For the text-containing cell, return its midpoint in (x, y) coordinate format. 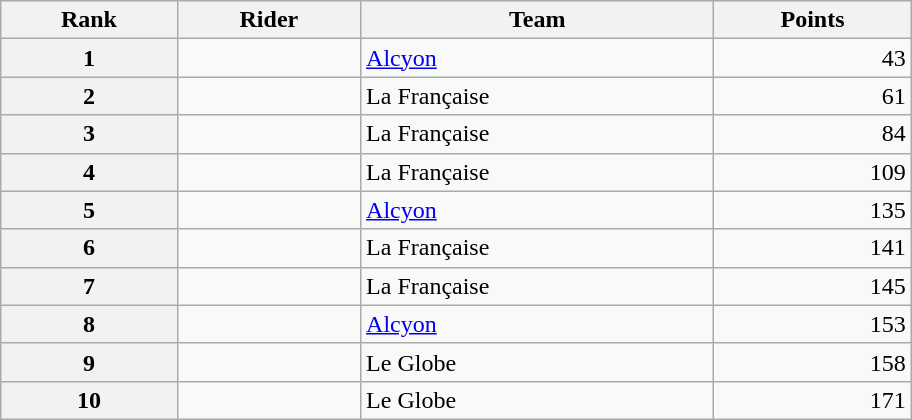
10 (89, 400)
158 (812, 362)
145 (812, 286)
6 (89, 248)
Rank (89, 20)
Team (538, 20)
61 (812, 96)
7 (89, 286)
141 (812, 248)
2 (89, 96)
Points (812, 20)
5 (89, 210)
9 (89, 362)
8 (89, 324)
153 (812, 324)
135 (812, 210)
Rider (268, 20)
84 (812, 134)
171 (812, 400)
4 (89, 172)
1 (89, 58)
3 (89, 134)
43 (812, 58)
109 (812, 172)
